Search for the cell housing the specified text and yield its (x, y) center coordinate. 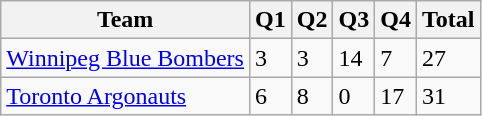
Q3 (354, 20)
Q4 (396, 20)
14 (354, 58)
Q1 (270, 20)
31 (448, 96)
27 (448, 58)
17 (396, 96)
6 (270, 96)
Winnipeg Blue Bombers (126, 58)
Toronto Argonauts (126, 96)
Q2 (312, 20)
8 (312, 96)
Total (448, 20)
0 (354, 96)
Team (126, 20)
7 (396, 58)
